Locate the cell with the specified text and output its [x, y] center coordinate. 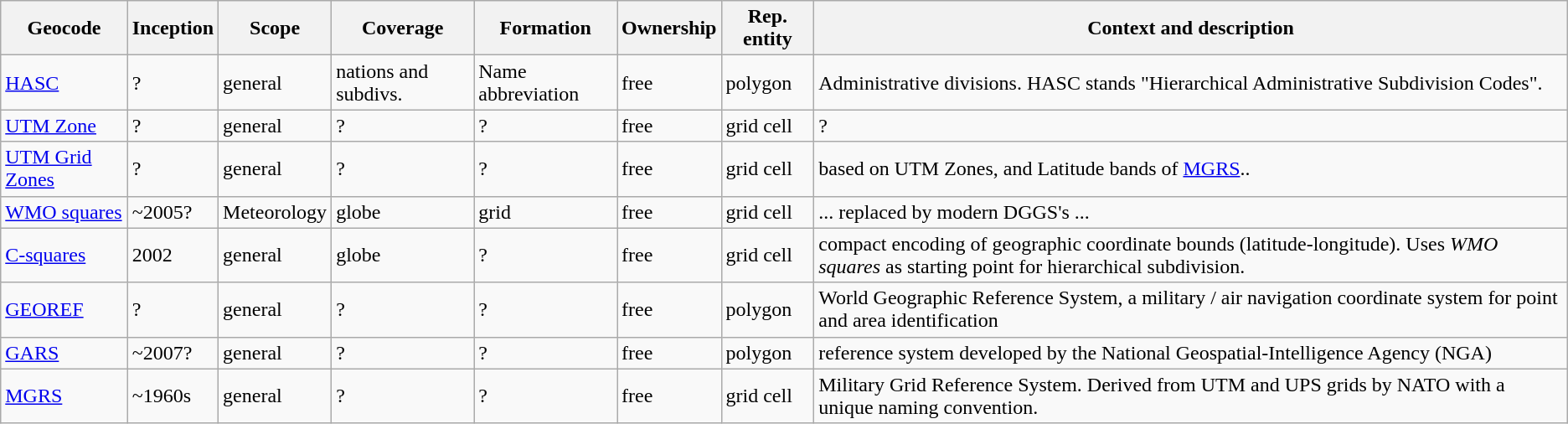
grid [546, 212]
C-squares [64, 255]
Geocode [64, 28]
Coverage [403, 28]
nations and subdivs. [403, 82]
Scope [275, 28]
Context and description [1191, 28]
UTM Grid Zones [64, 169]
reference system developed by the National Geospatial-Intelligence Agency (NGA) [1191, 353]
compact encoding of geographic coordinate bounds (latitude-longitude). Uses WMO squares as starting point for hierarchical subdivision. [1191, 255]
2002 [173, 255]
WMO squares [64, 212]
Ownership [669, 28]
World Geographic Reference System, a military / air navigation coordinate system for point and area identification [1191, 310]
Name abbreviation [546, 82]
GEOREF [64, 310]
HASC [64, 82]
Inception [173, 28]
Military Grid Reference System. Derived from UTM and UPS grids by NATO with a unique naming convention. [1191, 396]
UTM Zone [64, 126]
~1960s [173, 396]
Administrative divisions. HASC stands "Hierarchical Administrative Subdivision Codes". [1191, 82]
Formation [546, 28]
based on UTM Zones, and Latitude bands of MGRS.. [1191, 169]
... replaced by modern DGGS's ... [1191, 212]
Meteorology [275, 212]
~2007? [173, 353]
Rep. entity [767, 28]
GARS [64, 353]
MGRS [64, 396]
~2005? [173, 212]
